For the text-containing cell, return its midpoint in (x, y) coordinate format. 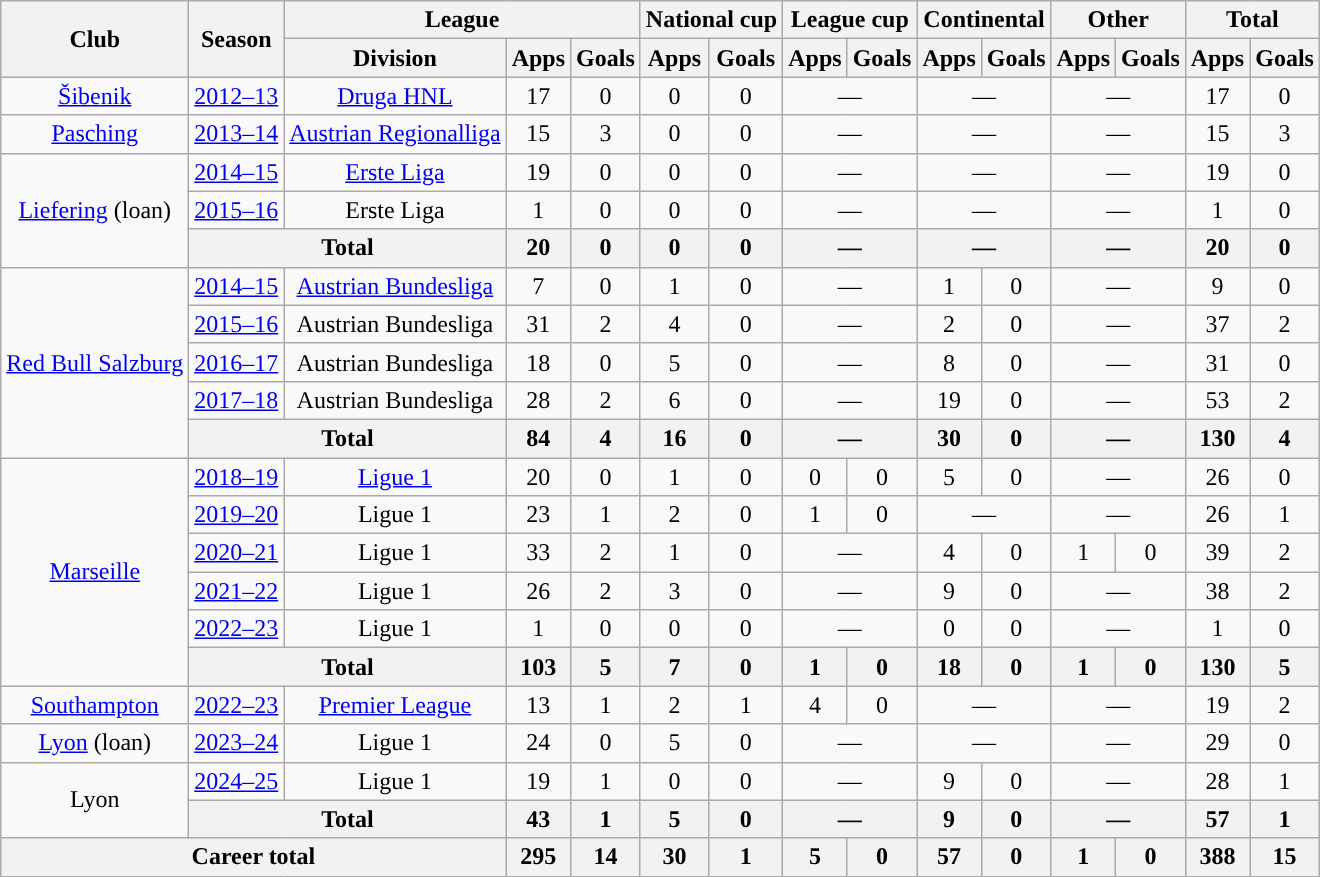
24 (538, 743)
53 (1217, 400)
Season (236, 39)
2019–20 (236, 515)
2012–13 (236, 96)
2013–14 (236, 134)
16 (674, 438)
29 (1217, 743)
Šibenik (95, 96)
Marseille (95, 572)
Pasching (95, 134)
Premier League (395, 705)
Division (395, 58)
Continental (984, 20)
388 (1217, 857)
39 (1217, 553)
Club (95, 39)
Southampton (95, 705)
38 (1217, 591)
14 (606, 857)
Liefering (loan) (95, 210)
Lyon (95, 800)
2016–17 (236, 362)
84 (538, 438)
2021–22 (236, 591)
Lyon (loan) (95, 743)
2018–19 (236, 477)
37 (1217, 324)
2017–18 (236, 400)
2020–21 (236, 553)
2023–24 (236, 743)
National cup (711, 20)
13 (538, 705)
2024–25 (236, 781)
Career total (254, 857)
6 (674, 400)
League (462, 20)
33 (538, 553)
Druga HNL (395, 96)
Red Bull Salzburg (95, 362)
103 (538, 667)
43 (538, 819)
295 (538, 857)
Austrian Regionalliga (395, 134)
League cup (850, 20)
Other (1118, 20)
8 (949, 362)
23 (538, 515)
